Search for the cell housing the specified text and yield its [X, Y] center coordinate. 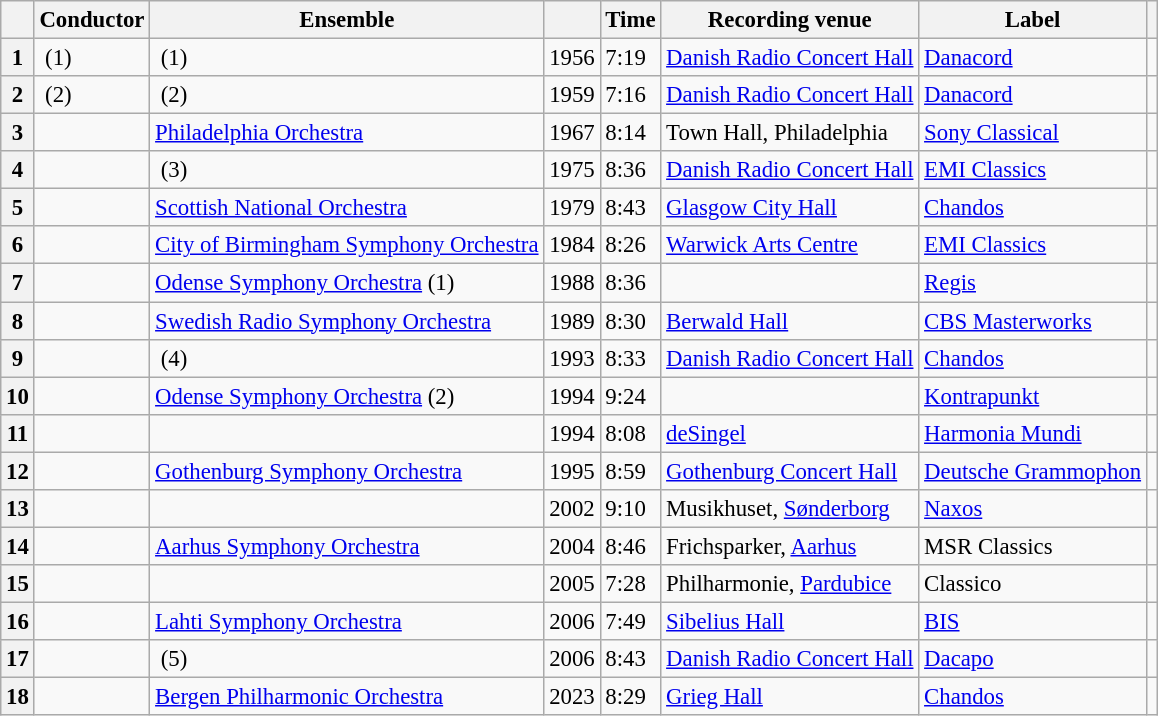
15 [18, 584]
Regis [1033, 283]
Deutsche Grammophon [1033, 471]
13 [18, 509]
1984 [572, 245]
Odense Symphony Orchestra (1) [347, 283]
Kontrapunkt [1033, 396]
1995 [572, 471]
9 [18, 358]
Philharmonie, Pardubice [790, 584]
1959 [572, 95]
Scottish National Orchestra [347, 208]
17 [18, 659]
5 [18, 208]
1975 [572, 170]
Odense Symphony Orchestra (2) [347, 396]
1993 [572, 358]
8:59 [630, 471]
Classico [1033, 584]
Harmonia Mundi [1033, 433]
1988 [572, 283]
Lahti Symphony Orchestra [347, 621]
Aarhus Symphony Orchestra [347, 546]
Frichsparker, Aarhus [790, 546]
2002 [572, 509]
1956 [572, 58]
9:10 [630, 509]
CBS Masterworks [1033, 321]
8:29 [630, 697]
16 [18, 621]
(4) [347, 358]
18 [18, 697]
12 [18, 471]
2023 [572, 697]
9:24 [630, 396]
(5) [347, 659]
Dacapo [1033, 659]
Gothenburg Symphony Orchestra [347, 471]
Label [1033, 20]
Warwick Arts Centre [790, 245]
Naxos [1033, 509]
14 [18, 546]
City of Birmingham Symphony Orchestra [347, 245]
11 [18, 433]
8:46 [630, 546]
(3) [347, 170]
Sony Classical [1033, 133]
8:14 [630, 133]
Conductor [92, 20]
Philadelphia Orchestra [347, 133]
Time [630, 20]
MSR Classics [1033, 546]
Bergen Philharmonic Orchestra [347, 697]
2 [18, 95]
7:28 [630, 584]
deSingel [790, 433]
3 [18, 133]
Grieg Hall [790, 697]
Musikhuset, Sønderborg [790, 509]
7:19 [630, 58]
Ensemble [347, 20]
8 [18, 321]
7:49 [630, 621]
Swedish Radio Symphony Orchestra [347, 321]
7:16 [630, 95]
10 [18, 396]
BIS [1033, 621]
Sibelius Hall [790, 621]
4 [18, 170]
2005 [572, 584]
8:30 [630, 321]
1979 [572, 208]
Berwald Hall [790, 321]
Glasgow City Hall [790, 208]
8:33 [630, 358]
6 [18, 245]
1989 [572, 321]
8:08 [630, 433]
Gothenburg Concert Hall [790, 471]
1967 [572, 133]
1 [18, 58]
2004 [572, 546]
8:26 [630, 245]
7 [18, 283]
Recording venue [790, 20]
Town Hall, Philadelphia [790, 133]
